Pinpoint the cell where the given text exists, returning its (x, y) midpoint coordinate. 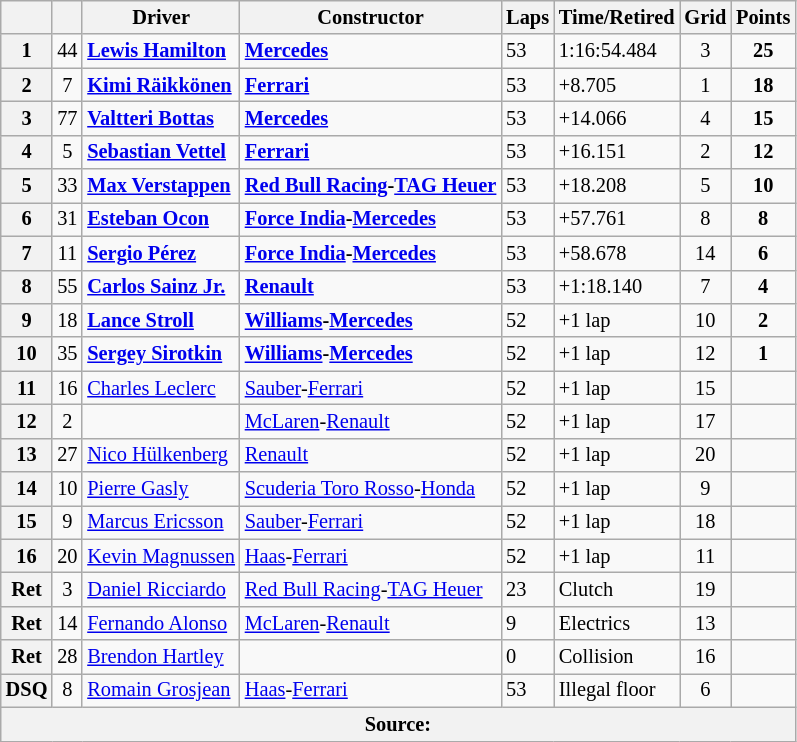
Marcus Ericsson (160, 522)
25 (763, 51)
+58.678 (617, 253)
Kimi Räikkönen (160, 85)
Electrics (617, 623)
0 (528, 657)
+14.066 (617, 118)
+8.705 (617, 85)
Brendon Hartley (160, 657)
Carlos Sainz Jr. (160, 287)
Pierre Gasly (160, 489)
28 (67, 657)
27 (67, 455)
33 (67, 186)
35 (67, 354)
Sebastian Vettel (160, 152)
19 (706, 589)
Lance Stroll (160, 320)
1:16:54.484 (617, 51)
77 (67, 118)
+16.151 (617, 152)
+57.761 (617, 219)
23 (528, 589)
Fernando Alonso (160, 623)
+18.208 (617, 186)
Sergey Sirotkin (160, 354)
Daniel Ricciardo (160, 589)
Laps (528, 17)
Sergio Pérez (160, 253)
Grid (706, 17)
+1:18.140 (617, 287)
Kevin Magnussen (160, 556)
Points (763, 17)
Lewis Hamilton (160, 51)
Time/Retired (617, 17)
31 (67, 219)
Source: (398, 724)
Illegal floor (617, 690)
44 (67, 51)
Charles Leclerc (160, 388)
Scuderia Toro Rosso-Honda (370, 489)
Valtteri Bottas (160, 118)
17 (706, 421)
Constructor (370, 17)
Romain Grosjean (160, 690)
Max Verstappen (160, 186)
Esteban Ocon (160, 219)
Clutch (617, 589)
Nico Hülkenberg (160, 455)
DSQ (27, 690)
Collision (617, 657)
55 (67, 287)
Driver (160, 17)
